Extract the [x, y] coordinate from the center of the cell holding the provided text.  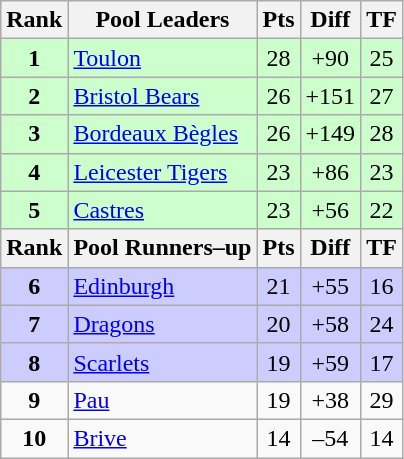
+151 [330, 96]
Bristol Bears [162, 96]
Toulon [162, 58]
5 [34, 210]
10 [34, 438]
–54 [330, 438]
Pool Runners–up [162, 248]
Scarlets [162, 362]
1 [34, 58]
+58 [330, 324]
+38 [330, 400]
9 [34, 400]
6 [34, 286]
7 [34, 324]
21 [278, 286]
24 [382, 324]
25 [382, 58]
+56 [330, 210]
+90 [330, 58]
8 [34, 362]
17 [382, 362]
Brive [162, 438]
27 [382, 96]
Dragons [162, 324]
+59 [330, 362]
Pool Leaders [162, 20]
2 [34, 96]
3 [34, 134]
16 [382, 286]
Bordeaux Bègles [162, 134]
29 [382, 400]
Leicester Tigers [162, 172]
Edinburgh [162, 286]
Castres [162, 210]
Pau [162, 400]
20 [278, 324]
+86 [330, 172]
22 [382, 210]
+149 [330, 134]
+55 [330, 286]
4 [34, 172]
